Scan for the cell matching the given text and deliver its (x, y) coordinate at center. 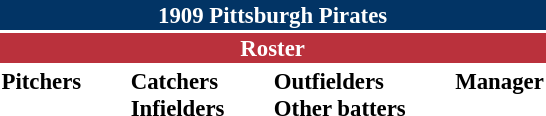
Roster (272, 48)
1909 Pittsburgh Pirates (272, 15)
